Locate the cell with the specified text and output its [X, Y] center coordinate. 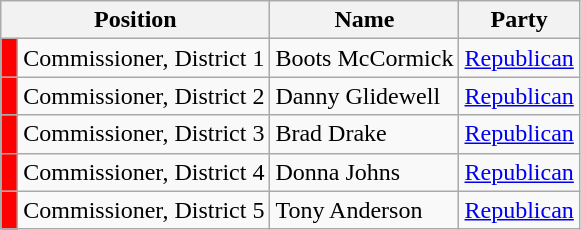
Name [364, 20]
Brad Drake [364, 134]
Party [519, 20]
Position [136, 20]
Commissioner, District 5 [144, 210]
Commissioner, District 2 [144, 96]
Boots McCormick [364, 58]
Danny Glidewell [364, 96]
Commissioner, District 4 [144, 172]
Tony Anderson [364, 210]
Commissioner, District 3 [144, 134]
Commissioner, District 1 [144, 58]
Donna Johns [364, 172]
